Pinpoint the cell where the given text exists, returning its (X, Y) midpoint coordinate. 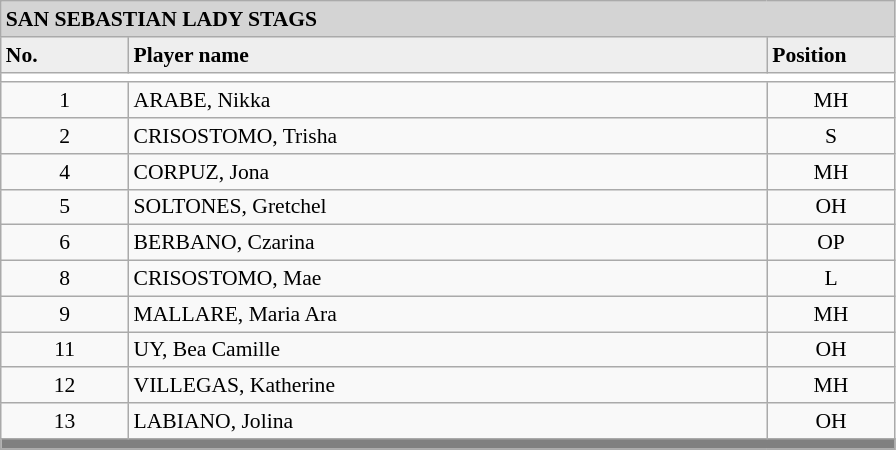
No. (65, 55)
SOLTONES, Gretchel (448, 207)
6 (65, 243)
L (831, 279)
Player name (448, 55)
CORPUZ, Jona (448, 172)
1 (65, 101)
VILLEGAS, Katherine (448, 386)
2 (65, 136)
4 (65, 172)
ARABE, Nikka (448, 101)
OP (831, 243)
UY, Bea Camille (448, 350)
8 (65, 279)
11 (65, 350)
MALLARE, Maria Ara (448, 314)
SAN SEBASTIAN LADY STAGS (448, 19)
BERBANO, Czarina (448, 243)
CRISOSTOMO, Trisha (448, 136)
LABIANO, Jolina (448, 421)
S (831, 136)
CRISOSTOMO, Mae (448, 279)
9 (65, 314)
5 (65, 207)
Position (831, 55)
12 (65, 386)
13 (65, 421)
